Determine the (x, y) coordinate at the center of the cell enclosing the given text.  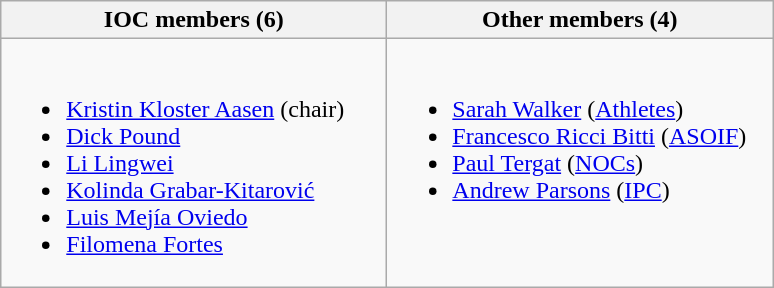
IOC members (6) (194, 20)
Sarah Walker (Athletes) Francesco Ricci Bitti (ASOIF) Paul Tergat (NOCs) Andrew Parsons (IPC) (580, 163)
Other members (4) (580, 20)
Kristin Kloster Aasen (chair) Dick Pound Li Lingwei Kolinda Grabar-Kitarović Luis Mejía Oviedo Filomena Fortes (194, 163)
